Scan for the cell matching the given text and deliver its [X, Y] coordinate at center. 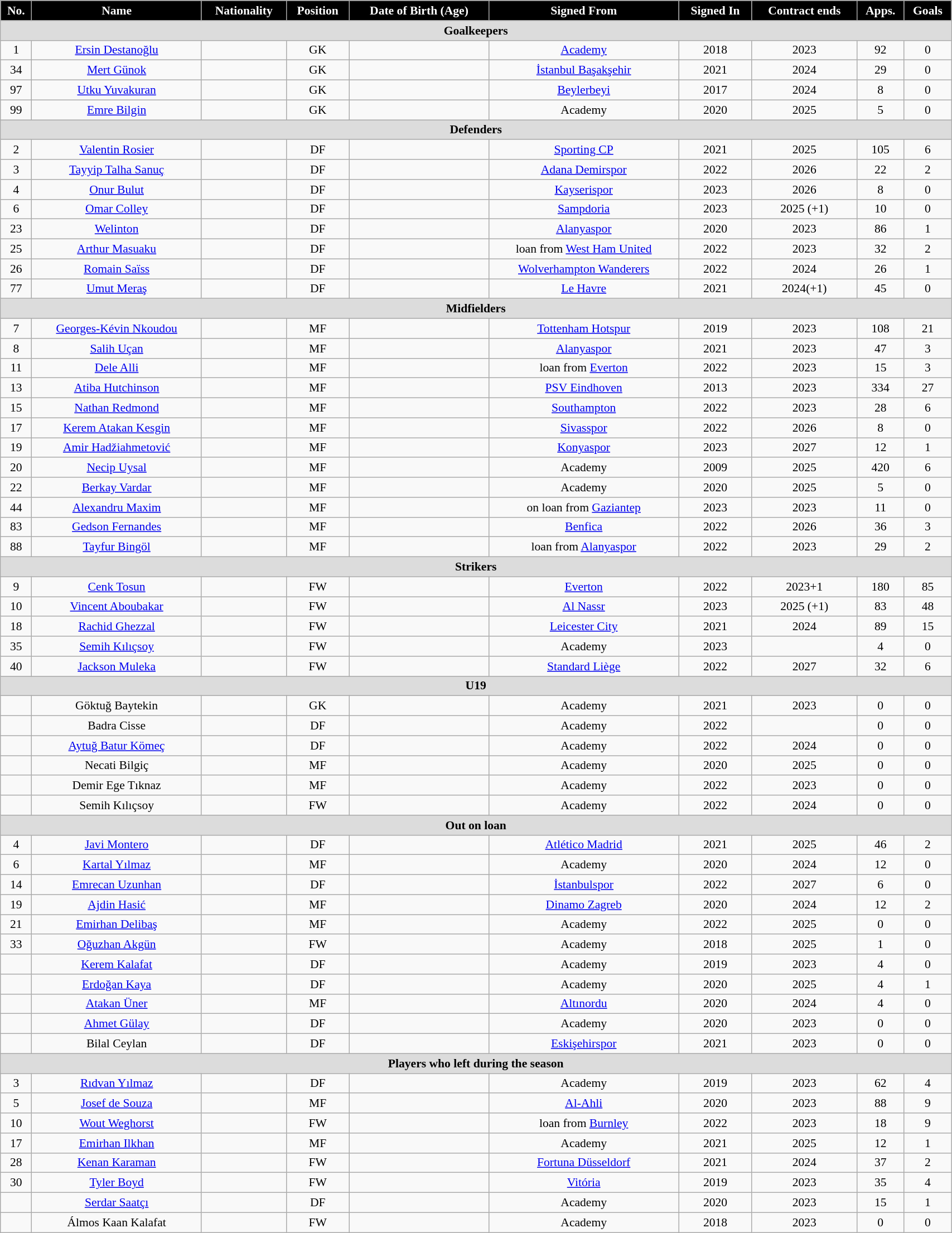
Nathan Redmond [117, 408]
Erdoğan Kaya [117, 984]
47 [880, 349]
86 [880, 229]
Name [117, 11]
Strikers [476, 567]
Midfielders [476, 309]
Arthur Masuaku [117, 249]
Mert Günok [117, 70]
Göktuğ Baytekin [117, 706]
Alexandru Maxim [117, 507]
Leicester City [584, 627]
Onur Bulut [117, 190]
Jackson Muleka [117, 666]
Cenk Tosun [117, 587]
İstanbul Başakşehir [584, 70]
34 [16, 70]
Oğuzhan Akgün [117, 945]
Atiba Hutchinson [117, 388]
Kayserispor [584, 190]
85 [927, 587]
420 [880, 468]
Tyler Boyd [117, 1183]
14 [16, 885]
13 [16, 388]
62 [880, 1084]
2024(+1) [804, 289]
Tayyip Talha Sanuç [117, 170]
Date of Birth (Age) [419, 11]
Eskişehirspor [584, 1044]
Emirhan Delibaş [117, 925]
Goalkeepers [476, 31]
Ersin Destanoğlu [117, 50]
PSV Eindhoven [584, 388]
Atlético Madrid [584, 845]
7 [16, 328]
Badra Cisse [117, 726]
Southampton [584, 408]
Benfica [584, 527]
2009 [716, 468]
Sampdoria [584, 209]
Bilal Ceylan [117, 1044]
Amir Hadžiahmetović [117, 448]
Signed From [584, 11]
Kerem Kalafat [117, 964]
Al Nassr [584, 607]
Defenders [476, 130]
Position [318, 11]
Demir Ege Tıknaz [117, 786]
Beylerbeyi [584, 90]
loan from Everton [584, 368]
Tayfur Bingöl [117, 547]
Javi Montero [117, 845]
33 [16, 945]
Gedson Fernandes [117, 527]
Atakan Üner [117, 1004]
Josef de Souza [117, 1104]
30 [16, 1183]
Rıdvan Yılmaz [117, 1084]
Valentin Rosier [117, 150]
Romain Saïss [117, 269]
Necip Uysal [117, 468]
Wout Weghorst [117, 1123]
Necati Bilgiç [117, 766]
2023+1 [804, 587]
2013 [716, 388]
89 [880, 627]
Konyaspor [584, 448]
Fortuna Düsseldorf [584, 1163]
on loan from Gaziantep [584, 507]
Dinamo Zagreb [584, 905]
Everton [584, 587]
25 [16, 249]
Kartal Yılmaz [117, 865]
23 [16, 229]
Sivasspor [584, 428]
Standard Liège [584, 666]
Apps. [880, 11]
Out on loan [476, 825]
Nationality [244, 11]
334 [880, 388]
Players who left during the season [476, 1063]
Goals [927, 11]
20 [16, 468]
48 [927, 607]
108 [880, 328]
Aytuğ Batur Kömeç [117, 746]
36 [880, 527]
Salih Uçan [117, 349]
Emrecan Uzunhan [117, 885]
Kenan Karaman [117, 1163]
Emre Bilgin [117, 110]
Ahmet Gülay [117, 1024]
Kerem Atakan Kesgin [117, 428]
Contract ends [804, 11]
loan from West Ham United [584, 249]
Wolverhampton Wanderers [584, 269]
Berkay Vardar [117, 487]
40 [16, 666]
Le Havre [584, 289]
45 [880, 289]
Vincent Aboubakar [117, 607]
Welinton [117, 229]
U19 [476, 686]
46 [880, 845]
No. [16, 11]
99 [16, 110]
Dele Alli [117, 368]
Emirhan Ilkhan [117, 1143]
Signed In [716, 11]
27 [927, 388]
97 [16, 90]
92 [880, 50]
Ajdin Hasić [117, 905]
Vitória [584, 1183]
180 [880, 587]
105 [880, 150]
77 [16, 289]
Rachid Ghezzal [117, 627]
44 [16, 507]
Georges-Kévin Nkoudou [117, 328]
Omar Colley [117, 209]
Umut Meraş [117, 289]
Adana Demirspor [584, 170]
İstanbulspor [584, 885]
loan from Burnley [584, 1123]
Sporting CP [584, 150]
Tottenham Hotspur [584, 328]
Al-Ahli [584, 1104]
Serdar Saatçı [117, 1203]
Altınordu [584, 1004]
Álmos Kaan Kalafat [117, 1222]
loan from Alanyaspor [584, 547]
2017 [716, 90]
Utku Yuvakuran [117, 90]
37 [880, 1163]
